Return [X, Y] of the center of cell containing provided text 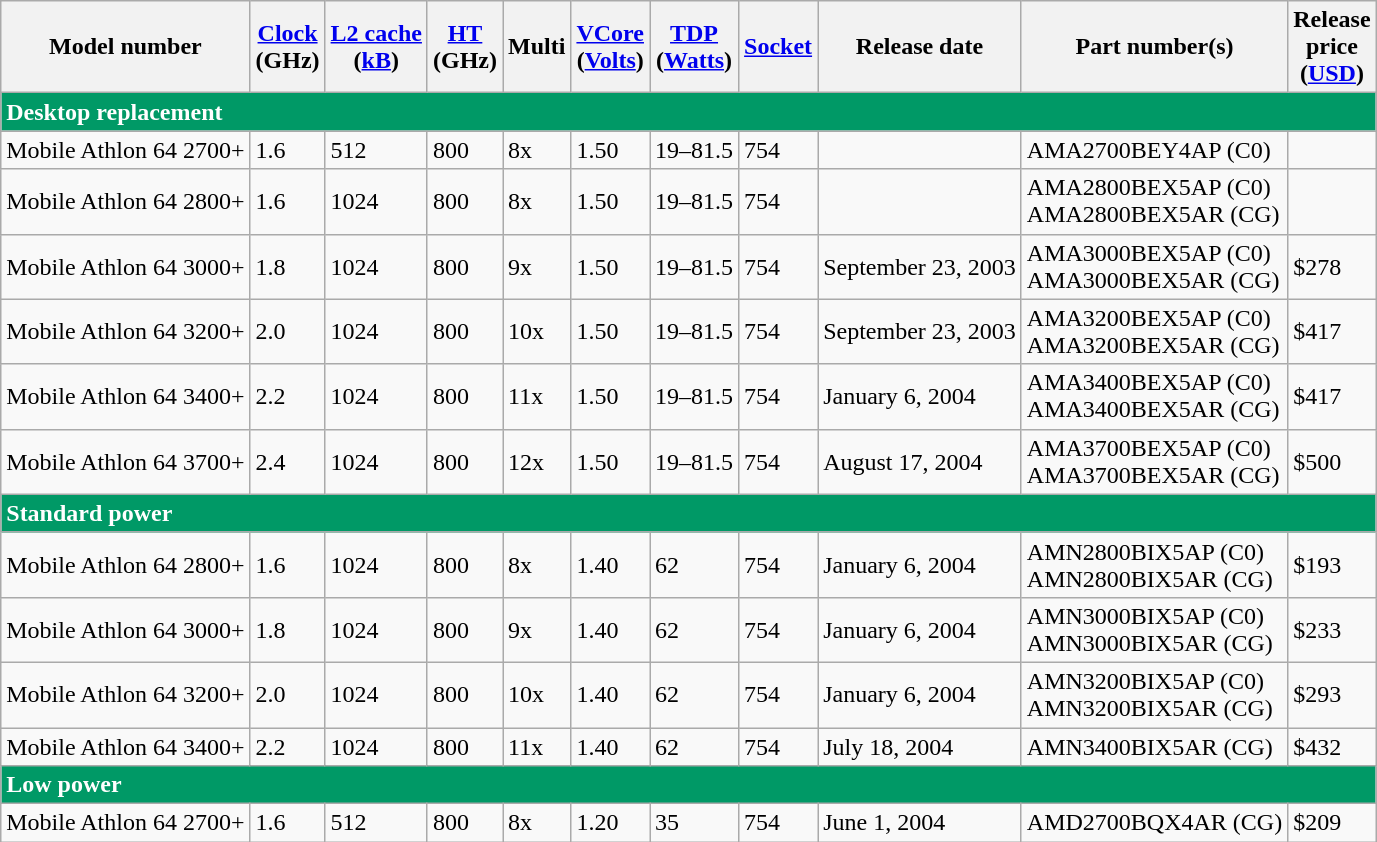
AMN2800BIX5AP (C0)AMN2800BIX5AR (CG) [1154, 564]
Standard power [688, 513]
L2 cache(kB) [376, 47]
Part number(s) [1154, 47]
June 1, 2004 [920, 823]
Socket [778, 47]
AMA3000BEX5AP (C0)AMA3000BEX5AR (CG) [1154, 266]
2.4 [288, 462]
$209 [1332, 823]
AMN3200BIX5AP (C0)AMN3200BIX5AR (CG) [1154, 694]
Multi [536, 47]
VCore(Volts) [610, 47]
1.20 [610, 823]
$233 [1332, 630]
HT(GHz) [464, 47]
AMA2800BEX5AP (C0)AMA2800BEX5AR (CG) [1154, 202]
Desktop replacement [688, 112]
Clock(GHz) [288, 47]
Releaseprice(USD) [1332, 47]
Mobile Athlon 64 3700+ [126, 462]
TDP(Watts) [694, 47]
$432 [1332, 747]
$293 [1332, 694]
AMA3700BEX5AP (C0)AMA3700BEX5AR (CG) [1154, 462]
Release date [920, 47]
Model number [126, 47]
12x [536, 462]
$500 [1332, 462]
AMA3200BEX5AP (C0)AMA3200BEX5AR (CG) [1154, 332]
AMN3000BIX5AP (C0)AMN3000BIX5AR (CG) [1154, 630]
AMN3400BIX5AR (CG) [1154, 747]
$278 [1332, 266]
August 17, 2004 [920, 462]
35 [694, 823]
AMD2700BQX4AR (CG) [1154, 823]
AMA3400BEX5AP (C0)AMA3400BEX5AR (CG) [1154, 396]
$193 [1332, 564]
July 18, 2004 [920, 747]
Low power [688, 785]
AMA2700BEY4AP (C0) [1154, 150]
